Locate the cell with the specified text and output its (x, y) center coordinate. 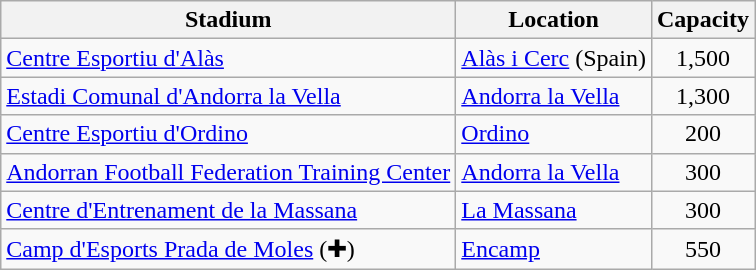
Andorran Football Federation Training Center (228, 172)
Centre Esportiu d'Ordino (228, 134)
550 (702, 249)
200 (702, 134)
Alàs i Cerc (Spain) (554, 58)
Location (554, 20)
Stadium (228, 20)
1,500 (702, 58)
Camp d'Esports Prada de Moles (✚) (228, 249)
1,300 (702, 96)
Estadi Comunal d'Andorra la Vella (228, 96)
La Massana (554, 210)
Capacity (702, 20)
Centre d'Entrenament de la Massana (228, 210)
Ordino (554, 134)
Encamp (554, 249)
Centre Esportiu d'Alàs (228, 58)
